Locate the cell with the specified text and output its [x, y] center coordinate. 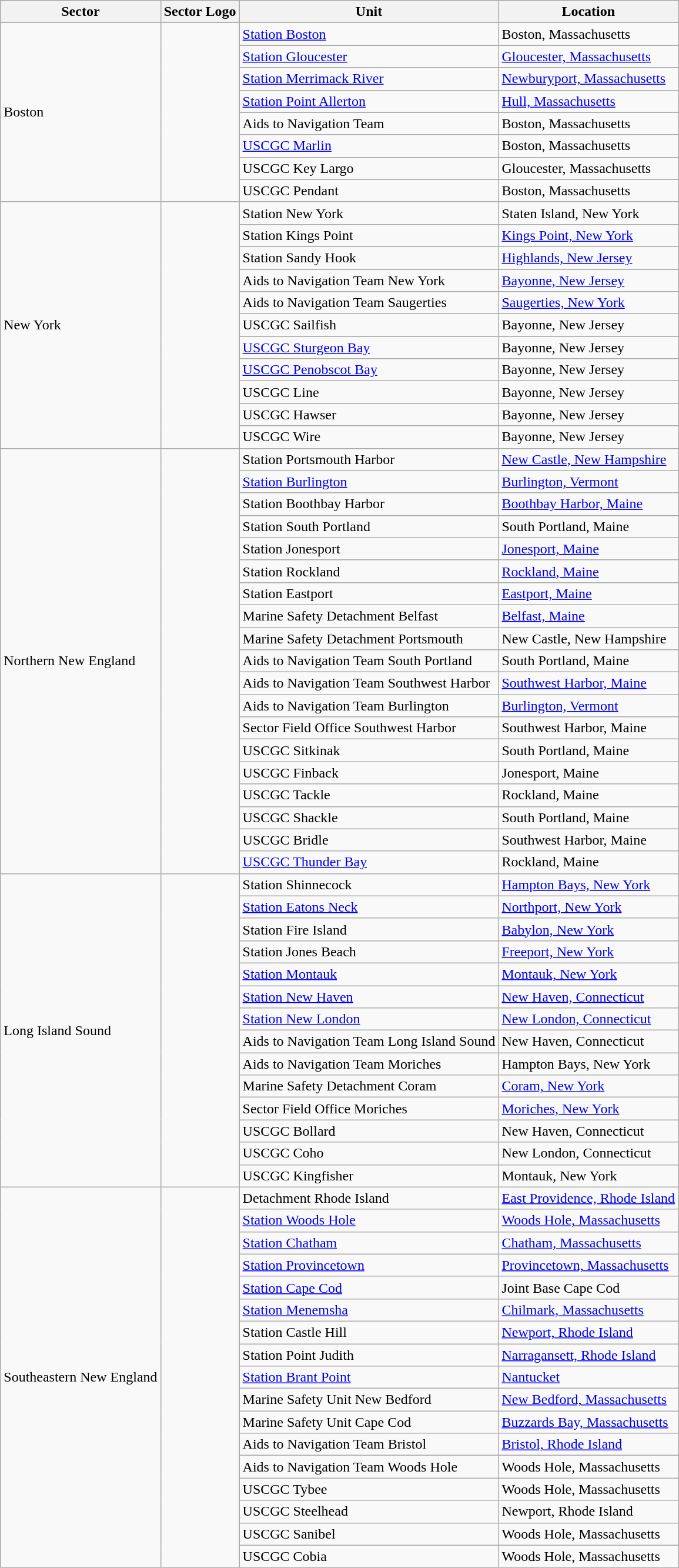
USCGC Sailfish [369, 325]
USCGC Bridle [369, 840]
Aids to Navigation Team Southwest Harbor [369, 683]
Staten Island, New York [588, 213]
Bristol, Rhode Island [588, 1444]
East Providence, Rhode Island [588, 1198]
USCGC Key Largo [369, 168]
Aids to Navigation Team Burlington [369, 706]
Northern New England [81, 661]
USCGC Wire [369, 437]
Station Rockland [369, 571]
Station Point Allerton [369, 101]
USCGC Hawser [369, 415]
USCGC Marlin [369, 146]
Station Provincetown [369, 1265]
Hull, Massachusetts [588, 101]
Nantucket [588, 1377]
Station Shinnecock [369, 885]
USCGC Finback [369, 773]
USCGC Tybee [369, 1489]
Station Chatham [369, 1243]
Station Jones Beach [369, 952]
Marine Safety Detachment Belfast [369, 616]
Babylon, New York [588, 929]
Station New London [369, 1019]
Highlands, New Jersey [588, 258]
Station Eatons Neck [369, 907]
Aids to Navigation Team South Portland [369, 661]
Southeastern New England [81, 1377]
Newburyport, Massachusetts [588, 79]
USCGC Kingfisher [369, 1176]
USCGC Cobia [369, 1556]
Chatham, Massachusetts [588, 1243]
Sector [81, 12]
Aids to Navigation Team Bristol [369, 1444]
Sector Logo [200, 12]
Station New York [369, 213]
Aids to Navigation Team Woods Hole [369, 1467]
Aids to Navigation Team [369, 124]
Station Sandy Hook [369, 258]
Marine Safety Detachment Portsmouth [369, 638]
Unit [369, 12]
Chilmark, Massachusetts [588, 1310]
Location [588, 12]
USCGC Penobscot Bay [369, 370]
Kings Point, New York [588, 235]
Station Portsmouth Harbor [369, 459]
USCGC Bollard [369, 1131]
Station Brant Point [369, 1377]
Boston [81, 112]
Marine Safety Unit Cape Cod [369, 1422]
Northport, New York [588, 907]
Detachment Rhode Island [369, 1198]
USCGC Thunder Bay [369, 862]
Sector Field Office Moriches [369, 1109]
Station Burlington [369, 482]
Station Boston [369, 34]
USCGC Line [369, 392]
Narragansett, Rhode Island [588, 1355]
Station Point Judith [369, 1355]
Aids to Navigation Team New York [369, 281]
Station Fire Island [369, 929]
New Bedford, Massachusetts [588, 1400]
Buzzards Bay, Massachusetts [588, 1422]
USCGC Sturgeon Bay [369, 348]
Marine Safety Detachment Coram [369, 1086]
USCGC Sitkinak [369, 750]
Station Woods Hole [369, 1220]
Station Gloucester [369, 56]
Station Montauk [369, 974]
Station New Haven [369, 997]
USCGC Shackle [369, 818]
Marine Safety Unit New Bedford [369, 1400]
USCGC Steelhead [369, 1512]
Station Merrimack River [369, 79]
Station Cape Cod [369, 1287]
Station Jonesport [369, 549]
Aids to Navigation Team Saugerties [369, 303]
Saugerties, New York [588, 303]
Freeport, New York [588, 952]
Station Kings Point [369, 235]
USCGC Coho [369, 1153]
Eastport, Maine [588, 593]
Joint Base Cape Cod [588, 1287]
Sector Field Office Southwest Harbor [369, 728]
Aids to Navigation Team Long Island Sound [369, 1042]
Provincetown, Massachusetts [588, 1265]
Station Menemsha [369, 1310]
Aids to Navigation Team Moriches [369, 1064]
Station Castle Hill [369, 1332]
USCGC Sanibel [369, 1534]
USCGC Tackle [369, 795]
Coram, New York [588, 1086]
Long Island Sound [81, 1030]
USCGC Pendant [369, 191]
Belfast, Maine [588, 616]
Moriches, New York [588, 1109]
Station Eastport [369, 593]
Boothbay Harbor, Maine [588, 504]
New York [81, 325]
Station Boothbay Harbor [369, 504]
Station South Portland [369, 526]
